Return the [X, Y] coordinate for the center point of the cell that contains the specified text.  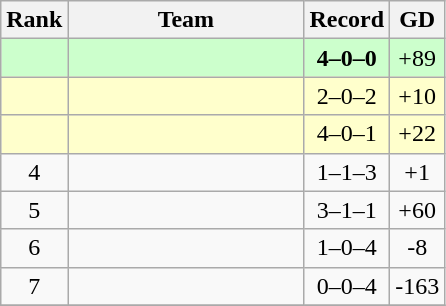
1–0–4 [347, 248]
+60 [418, 210]
GD [418, 20]
-163 [418, 286]
7 [34, 286]
5 [34, 210]
2–0–2 [347, 96]
Rank [34, 20]
+89 [418, 58]
4–0–0 [347, 58]
Record [347, 20]
0–0–4 [347, 286]
3–1–1 [347, 210]
-8 [418, 248]
Team [186, 20]
+10 [418, 96]
4–0–1 [347, 134]
4 [34, 172]
6 [34, 248]
+22 [418, 134]
+1 [418, 172]
1–1–3 [347, 172]
